Scan for the cell matching the given text and deliver its (X, Y) coordinate at center. 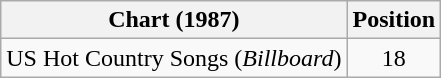
Position (394, 20)
18 (394, 58)
US Hot Country Songs (Billboard) (174, 58)
Chart (1987) (174, 20)
